Identify which cell holds the provided text, then report its [x, y] central coordinate. 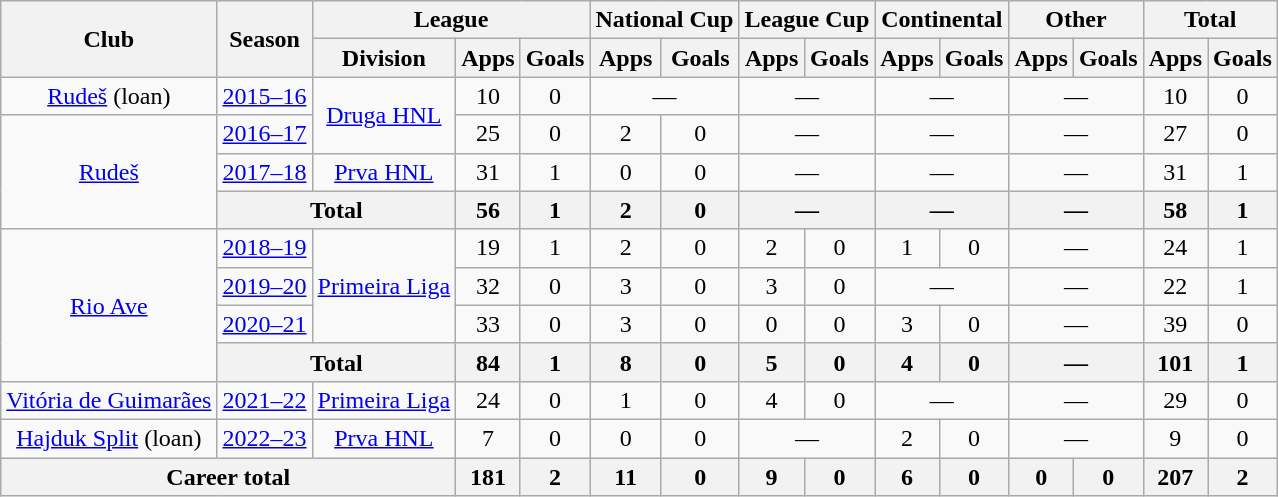
29 [1175, 400]
22 [1175, 286]
207 [1175, 477]
2020–21 [264, 324]
Career total [228, 477]
58 [1175, 210]
84 [488, 362]
11 [626, 477]
7 [488, 438]
2016–17 [264, 134]
League Cup [807, 20]
33 [488, 324]
Vitória de Guimarães [109, 400]
5 [772, 362]
8 [626, 362]
Season [264, 39]
2018–19 [264, 248]
101 [1175, 362]
Rudeš (loan) [109, 96]
Club [109, 39]
Druga HNL [384, 115]
Rudeš [109, 172]
56 [488, 210]
39 [1175, 324]
181 [488, 477]
2021–22 [264, 400]
Rio Ave [109, 305]
Other [1076, 20]
League [451, 20]
2015–16 [264, 96]
6 [907, 477]
Division [384, 58]
National Cup [664, 20]
2019–20 [264, 286]
25 [488, 134]
Continental [942, 20]
19 [488, 248]
2017–18 [264, 172]
32 [488, 286]
2022–23 [264, 438]
27 [1175, 134]
Hajduk Split (loan) [109, 438]
